For the text-containing cell, return its midpoint in (x, y) coordinate format. 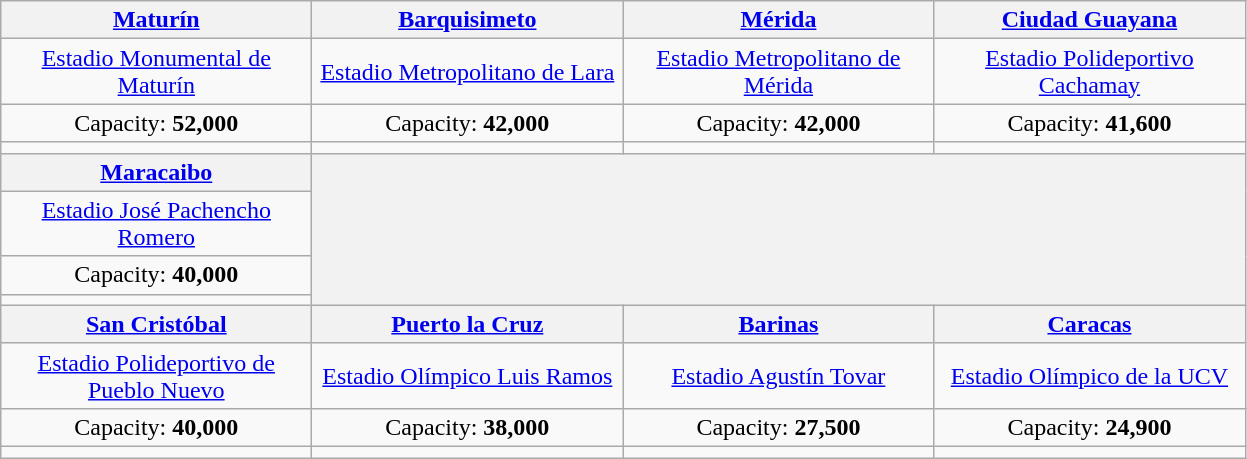
Barquisimeto (468, 20)
Maracaibo (156, 172)
Estadio Polideportivo de Pueblo Nuevo (156, 376)
San Cristóbal (156, 324)
Capacity: 52,000 (156, 123)
Estadio Metropolitano de Lara (468, 72)
Puerto la Cruz (468, 324)
Estadio José Pachencho Romero (156, 224)
Caracas (1090, 324)
Estadio Monumental de Maturín (156, 72)
Estadio Agustín Tovar (778, 376)
Mérida (778, 20)
Estadio Metropolitano de Mérida (778, 72)
Estadio Polideportivo Cachamay (1090, 72)
Estadio Olímpico Luis Ramos (468, 376)
Capacity: 27,500 (778, 427)
Ciudad Guayana (1090, 20)
Maturín (156, 20)
Capacity: 41,600 (1090, 123)
Barinas (778, 324)
Capacity: 24,900 (1090, 427)
Estadio Olímpico de la UCV (1090, 376)
Capacity: 38,000 (468, 427)
